Locate the cell with the specified text and output its [X, Y] center coordinate. 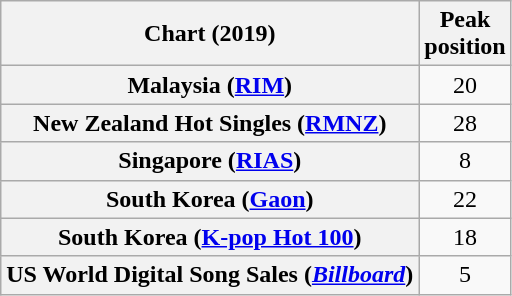
28 [465, 123]
Chart (2019) [210, 34]
South Korea (Gaon) [210, 199]
8 [465, 161]
Malaysia (RIM) [210, 85]
5 [465, 275]
22 [465, 199]
South Korea (K-pop Hot 100) [210, 237]
20 [465, 85]
Singapore (RIAS) [210, 161]
US World Digital Song Sales (Billboard) [210, 275]
18 [465, 237]
Peakposition [465, 34]
New Zealand Hot Singles (RMNZ) [210, 123]
